Extract the (x, y) coordinate from the center of the cell holding the provided text.  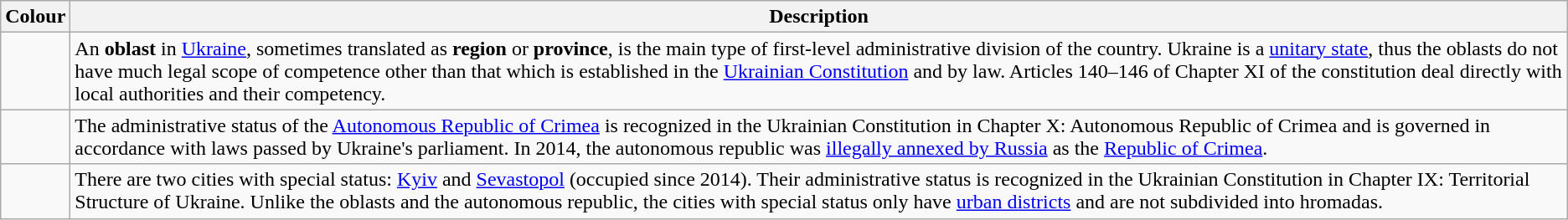
Description (819, 17)
Colour (35, 17)
